Scan for the cell matching the given text and deliver its [x, y] coordinate at center. 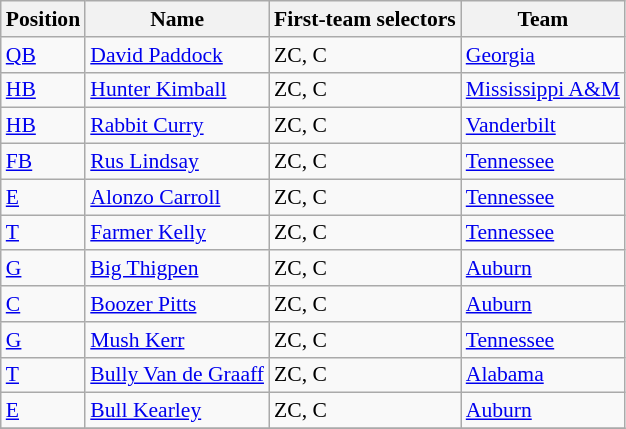
Hunter Kimball [177, 90]
Georgia [543, 55]
Big Thigpen [177, 269]
Alonzo Carroll [177, 197]
Position [43, 19]
Farmer Kelly [177, 233]
Vanderbilt [543, 126]
Name [177, 19]
David Paddock [177, 55]
Rus Lindsay [177, 162]
Rabbit Curry [177, 126]
C [43, 304]
Mush Kerr [177, 340]
Bull Kearley [177, 411]
Alabama [543, 375]
Boozer Pitts [177, 304]
Team [543, 19]
First-team selectors [365, 19]
Mississippi A&M [543, 90]
Bully Van de Graaff [177, 375]
FB [43, 162]
QB [43, 55]
